Find where the given text appears and provide that cell's center as (X, Y) coordinate. 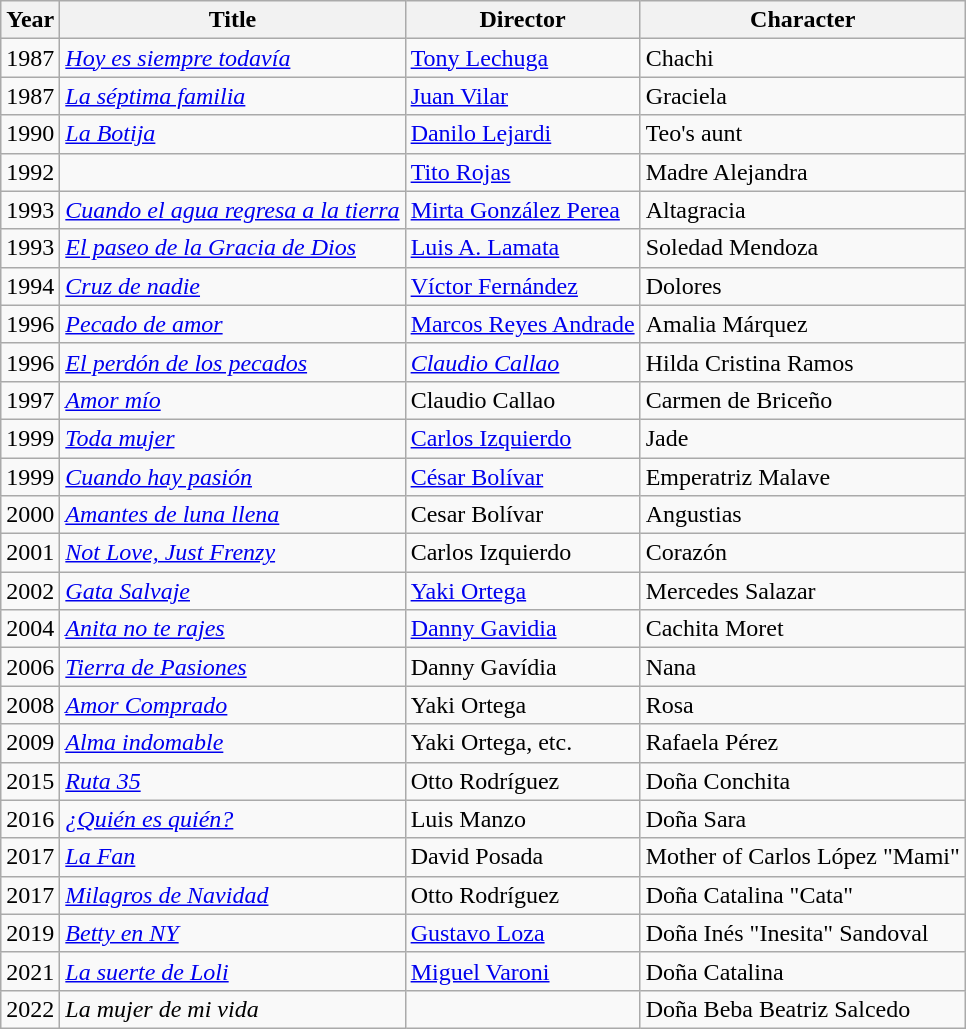
Rafaela Pérez (802, 743)
Doña Catalina (802, 971)
Madre Alejandra (802, 172)
2004 (30, 629)
Mercedes Salazar (802, 591)
El perdón de los pecados (232, 362)
Marcos Reyes Andrade (522, 324)
2022 (30, 1009)
Amalia Márquez (802, 324)
Tito Rojas (522, 172)
Cuando hay pasión (232, 477)
2019 (30, 933)
Not Love, Just Frenzy (232, 553)
Soledad Mendoza (802, 248)
Víctor Fernández (522, 286)
La suerte de Loli (232, 971)
Altagracia (802, 210)
Luis Manzo (522, 819)
2021 (30, 971)
Doña Conchita (802, 781)
Gata Salvaje (232, 591)
Jade (802, 438)
Doña Sara (802, 819)
Cachita Moret (802, 629)
Dolores (802, 286)
David Posada (522, 857)
2016 (30, 819)
Tony Lechuga (522, 58)
Ruta 35 (232, 781)
Mother of Carlos López "Mami" (802, 857)
2009 (30, 743)
Gustavo Loza (522, 933)
Character (802, 20)
Angustias (802, 515)
1992 (30, 172)
Graciela (802, 96)
¿Quién es quién? (232, 819)
Tierra de Pasiones (232, 667)
Cruz de nadie (232, 286)
Miguel Varoni (522, 971)
La Botija (232, 134)
Toda mujer (232, 438)
Emperatriz Malave (802, 477)
Title (232, 20)
Cesar Bolívar (522, 515)
Year (30, 20)
2008 (30, 705)
2006 (30, 667)
Juan Vilar (522, 96)
Amantes de luna llena (232, 515)
Hilda Cristina Ramos (802, 362)
César Bolívar (522, 477)
Doña Beba Beatriz Salcedo (802, 1009)
La séptima familia (232, 96)
El paseo de la Gracia de Dios (232, 248)
La mujer de mi vida (232, 1009)
Corazón (802, 553)
1997 (30, 400)
Teo's aunt (802, 134)
1990 (30, 134)
Danny Gavídia (522, 667)
Chachi (802, 58)
Anita no te rajes (232, 629)
2002 (30, 591)
Danny Gavidia (522, 629)
La Fan (232, 857)
Nana (802, 667)
Director (522, 20)
Danilo Lejardi (522, 134)
Luis A. Lamata (522, 248)
Mirta González Perea (522, 210)
1994 (30, 286)
Carmen de Briceño (802, 400)
Milagros de Navidad (232, 895)
Amor Comprado (232, 705)
Cuando el agua regresa a la tierra (232, 210)
Rosa (802, 705)
Doña Inés "Inesita" Sandoval (802, 933)
Hoy es siempre todavía (232, 58)
Yaki Ortega, etc. (522, 743)
Pecado de amor (232, 324)
Alma indomable (232, 743)
2000 (30, 515)
Doña Catalina "Cata" (802, 895)
2015 (30, 781)
Amor mío (232, 400)
Betty en NY (232, 933)
2001 (30, 553)
